Extract the (X, Y) coordinate from the center of the cell holding the provided text.  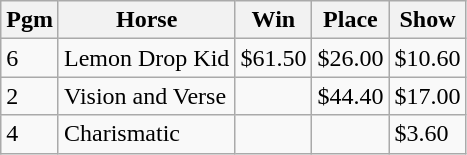
Charismatic (146, 134)
$44.40 (350, 96)
Lemon Drop Kid (146, 58)
$3.60 (428, 134)
$61.50 (274, 58)
Pgm (30, 20)
4 (30, 134)
Place (350, 20)
Show (428, 20)
$17.00 (428, 96)
Horse (146, 20)
$26.00 (350, 58)
6 (30, 58)
2 (30, 96)
Win (274, 20)
$10.60 (428, 58)
Vision and Verse (146, 96)
